From the cell containing the given text, extract its center point as (X, Y) coordinate. 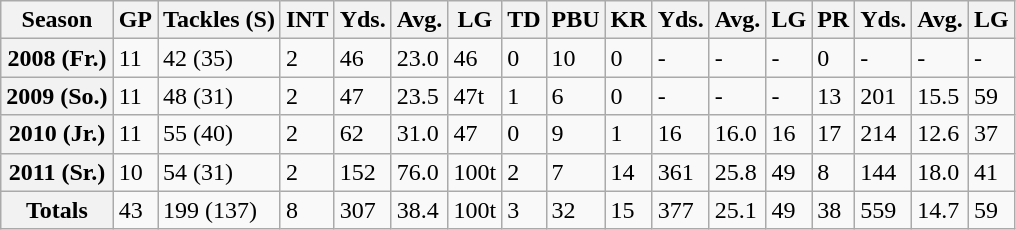
37 (991, 134)
55 (40) (220, 134)
76.0 (420, 172)
Season (57, 20)
15.5 (940, 96)
47t (475, 96)
PR (834, 20)
48 (31) (220, 96)
54 (31) (220, 172)
199 (137) (220, 210)
KR (628, 20)
144 (884, 172)
14 (628, 172)
13 (834, 96)
25.8 (738, 172)
41 (991, 172)
16.0 (738, 134)
15 (628, 210)
38 (834, 210)
62 (362, 134)
2009 (So.) (57, 96)
152 (362, 172)
23.5 (420, 96)
31.0 (420, 134)
2008 (Fr.) (57, 58)
32 (576, 210)
42 (35) (220, 58)
INT (307, 20)
25.1 (738, 210)
23.0 (420, 58)
9 (576, 134)
12.6 (940, 134)
14.7 (940, 210)
18.0 (940, 172)
17 (834, 134)
38.4 (420, 210)
PBU (576, 20)
TD (524, 20)
6 (576, 96)
377 (680, 210)
2011 (Sr.) (57, 172)
Totals (57, 210)
2010 (Jr.) (57, 134)
Tackles (S) (220, 20)
GP (135, 20)
201 (884, 96)
214 (884, 134)
43 (135, 210)
7 (576, 172)
307 (362, 210)
361 (680, 172)
3 (524, 210)
559 (884, 210)
